Detect which cell encompasses the target text, then output its (x, y) center coordinate. 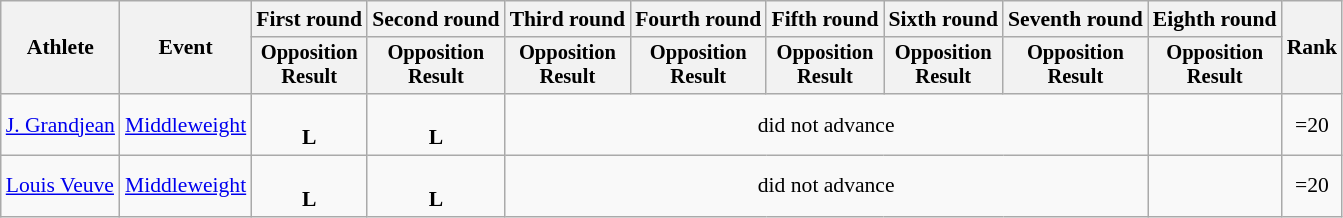
Second round (436, 19)
Fourth round (698, 19)
Louis Veuve (60, 186)
Third round (568, 19)
Athlete (60, 48)
Sixth round (944, 19)
Event (186, 48)
Eighth round (1215, 19)
First round (309, 19)
Rank (1312, 48)
J. Grandjean (60, 124)
Seventh round (1076, 19)
Fifth round (824, 19)
